Capture the cell that displays the provided text and extract its [X, Y] central coordinate. 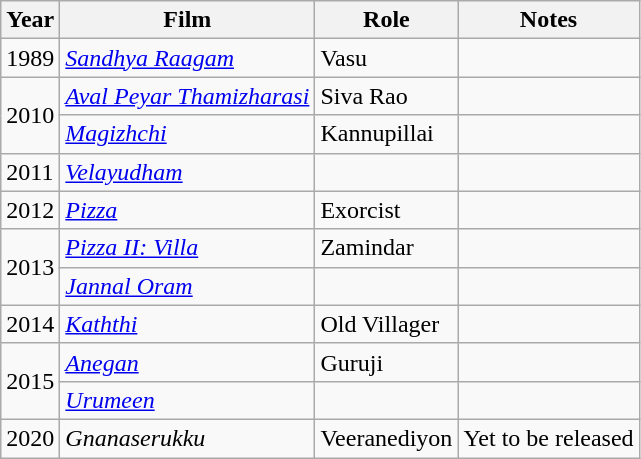
Kannupillai [386, 134]
2014 [30, 324]
Year [30, 20]
Pizza II: Villa [188, 248]
Sandhya Raagam [188, 58]
Exorcist [386, 210]
Magizhchi [188, 134]
2010 [30, 115]
Pizza [188, 210]
Kaththi [188, 324]
2015 [30, 381]
Aval Peyar Thamizharasi [188, 96]
Guruji [386, 362]
Urumeen [188, 400]
Anegan [188, 362]
Zamindar [386, 248]
Gnanaserukku [188, 438]
Vasu [386, 58]
1989 [30, 58]
2011 [30, 172]
2020 [30, 438]
Film [188, 20]
Role [386, 20]
Jannal Oram [188, 286]
Notes [548, 20]
Old Villager [386, 324]
Veeranediyon [386, 438]
2013 [30, 267]
Yet to be released [548, 438]
Velayudham [188, 172]
Siva Rao [386, 96]
2012 [30, 210]
